Return (X, Y) of the center of cell containing provided text 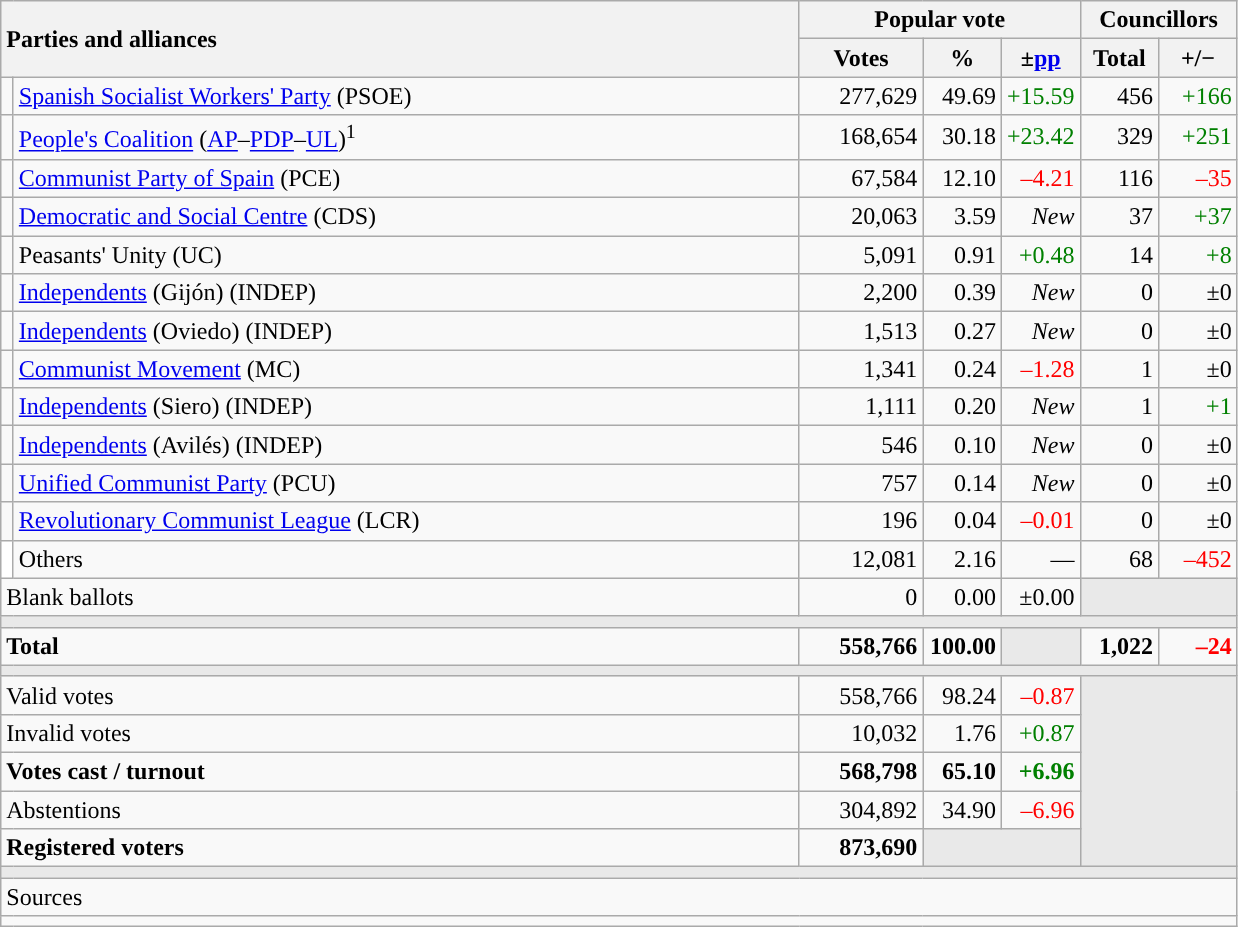
168,654 (861, 138)
Blank ballots (400, 597)
+0.87 (1040, 733)
–452 (1198, 559)
–6.96 (1040, 810)
68 (1120, 559)
0.39 (962, 293)
–1.28 (1040, 369)
196 (861, 521)
65.10 (962, 772)
67,584 (861, 178)
1,513 (861, 331)
Democratic and Social Centre (CDS) (406, 217)
757 (861, 483)
Parties and alliances (400, 39)
12.10 (962, 178)
12,081 (861, 559)
+1 (1198, 407)
Others (406, 559)
±0.00 (1040, 597)
+23.42 (1040, 138)
+6.96 (1040, 772)
Revolutionary Communist League (LCR) (406, 521)
+8 (1198, 255)
Invalid votes (400, 733)
100.00 (962, 646)
–35 (1198, 178)
Votes (861, 58)
0.24 (962, 369)
–0.87 (1040, 695)
5,091 (861, 255)
% (962, 58)
456 (1120, 96)
873,690 (861, 848)
–24 (1198, 646)
49.69 (962, 96)
People's Coalition (AP–PDP–UL)1 (406, 138)
— (1040, 559)
568,798 (861, 772)
±pp (1040, 58)
1,341 (861, 369)
Votes cast / turnout (400, 772)
14 (1120, 255)
37 (1120, 217)
–0.01 (1040, 521)
Registered voters (400, 848)
34.90 (962, 810)
1.76 (962, 733)
0.20 (962, 407)
98.24 (962, 695)
Communist Movement (MC) (406, 369)
+15.59 (1040, 96)
Councillors (1158, 20)
329 (1120, 138)
277,629 (861, 96)
20,063 (861, 217)
0.27 (962, 331)
Sources (619, 897)
+37 (1198, 217)
Independents (Siero) (INDEP) (406, 407)
1,111 (861, 407)
0.10 (962, 445)
0.91 (962, 255)
3.59 (962, 217)
1,022 (1120, 646)
+/− (1198, 58)
–4.21 (1040, 178)
Spanish Socialist Workers' Party (PSOE) (406, 96)
Independents (Avilés) (INDEP) (406, 445)
Valid votes (400, 695)
Independents (Oviedo) (INDEP) (406, 331)
30.18 (962, 138)
Independents (Gijón) (INDEP) (406, 293)
10,032 (861, 733)
Abstentions (400, 810)
Unified Communist Party (PCU) (406, 483)
0.00 (962, 597)
0.04 (962, 521)
546 (861, 445)
+0.48 (1040, 255)
Communist Party of Spain (PCE) (406, 178)
+166 (1198, 96)
116 (1120, 178)
Peasants' Unity (UC) (406, 255)
2,200 (861, 293)
0.14 (962, 483)
+251 (1198, 138)
2.16 (962, 559)
304,892 (861, 810)
Popular vote (940, 20)
